Extract the (x, y) coordinate from the center of the cell holding the provided text.  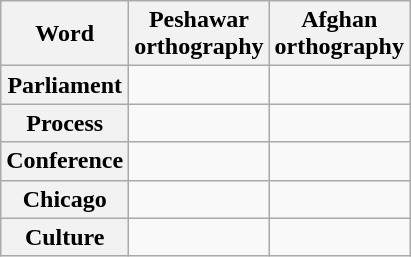
Culture (65, 237)
Peshawarorthography (199, 34)
Word (65, 34)
Process (65, 123)
Conference (65, 161)
Chicago (65, 199)
Parliament (65, 85)
Afghanorthography (339, 34)
